For the text-containing cell, return its midpoint in (x, y) coordinate format. 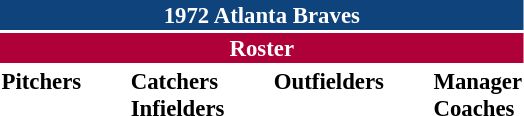
Roster (262, 48)
1972 Atlanta Braves (262, 15)
